Return the [x, y] coordinate for the center point of the cell that contains the specified text.  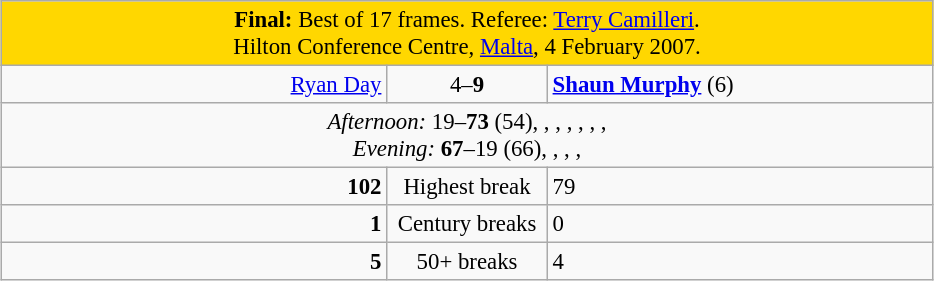
1 [194, 224]
4–9 [468, 85]
Shaun Murphy (6) [740, 85]
Highest break [468, 187]
50+ breaks [468, 262]
Ryan Day [194, 85]
5 [194, 262]
79 [740, 187]
0 [740, 224]
Final: Best of 17 frames. Referee: Terry Camilleri.Hilton Conference Centre, Malta, 4 February 2007. [467, 34]
4 [740, 262]
Afternoon: 19–73 (54), , , , , , , Evening: 67–19 (66), , , , [467, 136]
102 [194, 187]
Century breaks [468, 224]
